Search for the cell housing the specified text and yield its (x, y) center coordinate. 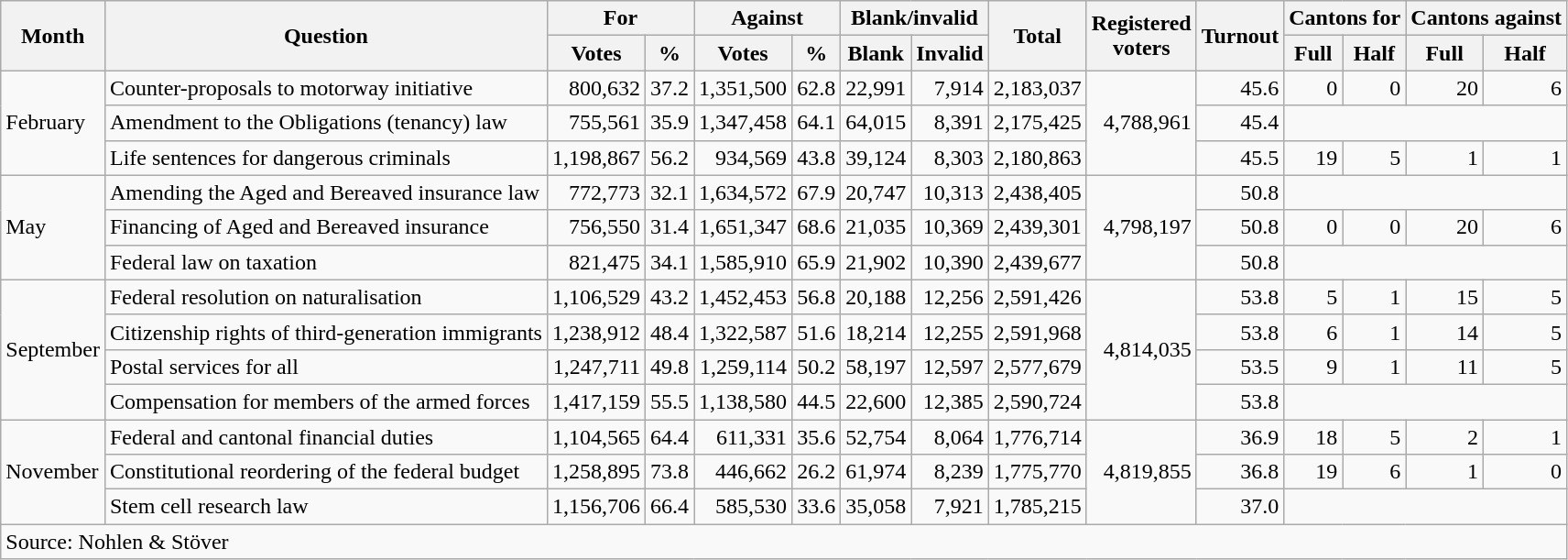
10,390 (950, 262)
15 (1445, 297)
Blank (876, 53)
Question (326, 36)
Financing of Aged and Bereaved insurance (326, 227)
611,331 (744, 437)
26.2 (817, 472)
772,773 (595, 192)
Invalid (950, 53)
64,015 (876, 123)
22,991 (876, 88)
Postal services for all (326, 367)
Counter-proposals to motorway initiative (326, 88)
Stem cell research law (326, 507)
43.2 (669, 297)
1,238,912 (595, 332)
4,814,035 (1141, 349)
585,530 (744, 507)
2,439,677 (1037, 262)
21,902 (876, 262)
Federal law on taxation (326, 262)
1,104,565 (595, 437)
September (53, 349)
31.4 (669, 227)
53.5 (1240, 367)
32.1 (669, 192)
1,651,347 (744, 227)
1,259,114 (744, 367)
67.9 (817, 192)
62.8 (817, 88)
Turnout (1240, 36)
36.8 (1240, 472)
934,569 (744, 158)
43.8 (817, 158)
22,600 (876, 401)
37.2 (669, 88)
1,247,711 (595, 367)
14 (1445, 332)
39,124 (876, 158)
61,974 (876, 472)
48.4 (669, 332)
2,577,679 (1037, 367)
45.6 (1240, 88)
2,175,425 (1037, 123)
12,597 (950, 367)
1,106,529 (595, 297)
11 (1445, 367)
66.4 (669, 507)
45.5 (1240, 158)
10,313 (950, 192)
800,632 (595, 88)
1,775,770 (1037, 472)
February (53, 123)
Total (1037, 36)
1,776,714 (1037, 437)
1,258,895 (595, 472)
18,214 (876, 332)
1,417,159 (595, 401)
Against (768, 18)
56.2 (669, 158)
55.5 (669, 401)
49.8 (669, 367)
35.9 (669, 123)
Blank/invalid (915, 18)
Federal resolution on naturalisation (326, 297)
7,914 (950, 88)
68.6 (817, 227)
821,475 (595, 262)
35.6 (817, 437)
37.0 (1240, 507)
For (620, 18)
755,561 (595, 123)
2 (1445, 437)
1,351,500 (744, 88)
Amending the Aged and Bereaved insurance law (326, 192)
1,198,867 (595, 158)
Federal and cantonal financial duties (326, 437)
Constitutional reordering of the federal budget (326, 472)
10,369 (950, 227)
2,183,037 (1037, 88)
2,590,724 (1037, 401)
2,439,301 (1037, 227)
1,634,572 (744, 192)
November (53, 472)
50.2 (817, 367)
Cantons for (1345, 18)
8,064 (950, 437)
45.4 (1240, 123)
Cantons against (1486, 18)
21,035 (876, 227)
18 (1313, 437)
Month (53, 36)
1,452,453 (744, 297)
8,303 (950, 158)
Citizenship rights of third-generation immigrants (326, 332)
8,239 (950, 472)
4,819,855 (1141, 472)
58,197 (876, 367)
4,788,961 (1141, 123)
1,585,910 (744, 262)
7,921 (950, 507)
1,347,458 (744, 123)
2,591,426 (1037, 297)
1,322,587 (744, 332)
12,256 (950, 297)
33.6 (817, 507)
2,180,863 (1037, 158)
2,591,968 (1037, 332)
35,058 (876, 507)
52,754 (876, 437)
9 (1313, 367)
12,385 (950, 401)
Registeredvoters (1141, 36)
Compensation for members of the armed forces (326, 401)
Life sentences for dangerous criminals (326, 158)
446,662 (744, 472)
Amendment to the Obligations (tenancy) law (326, 123)
64.4 (669, 437)
56.8 (817, 297)
64.1 (817, 123)
May (53, 227)
8,391 (950, 123)
1,785,215 (1037, 507)
2,438,405 (1037, 192)
Source: Nohlen & Stöver (784, 542)
4,798,197 (1141, 227)
36.9 (1240, 437)
34.1 (669, 262)
51.6 (817, 332)
12,255 (950, 332)
20,188 (876, 297)
44.5 (817, 401)
1,138,580 (744, 401)
756,550 (595, 227)
73.8 (669, 472)
20,747 (876, 192)
1,156,706 (595, 507)
65.9 (817, 262)
